For the text-containing cell, return its midpoint in (X, Y) coordinate format. 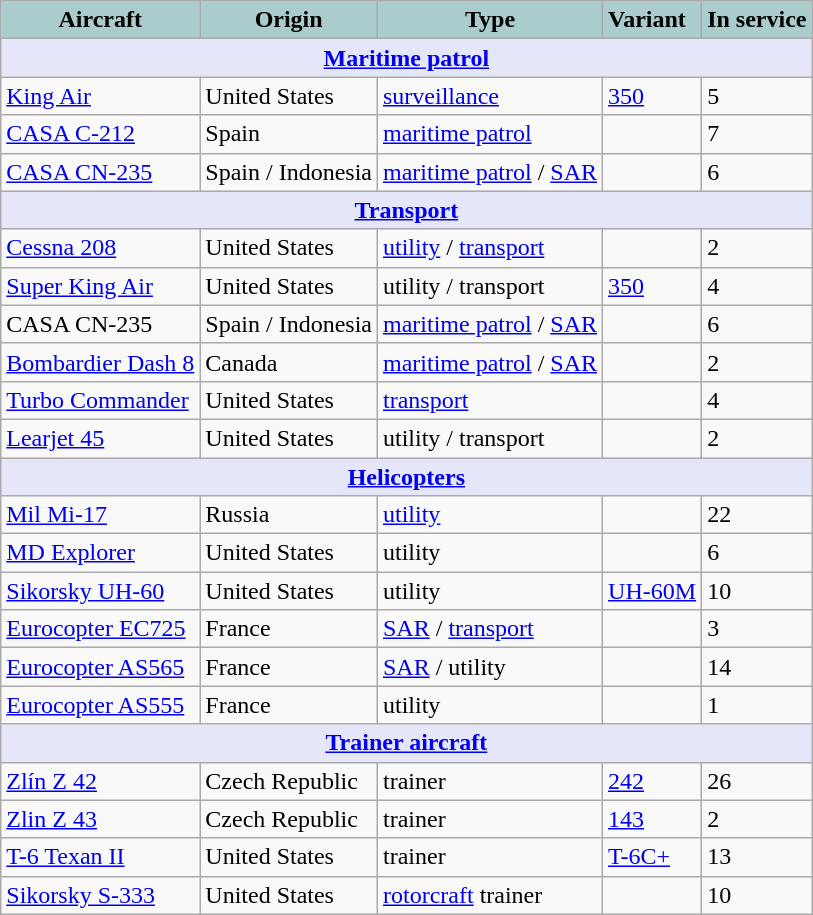
T-6C+ (652, 857)
Mil Mi-17 (100, 515)
Eurocopter EC725 (100, 629)
Origin (289, 20)
Learjet 45 (100, 438)
MD Explorer (100, 553)
Helicopters (406, 477)
rotorcraft trainer (490, 895)
Cessna 208 (100, 248)
Trainer aircraft (406, 743)
CASA C-212 (100, 134)
UH-60M (652, 591)
Transport (406, 210)
Maritime patrol (406, 58)
13 (757, 857)
7 (757, 134)
King Air (100, 96)
transport (490, 400)
Aircraft (100, 20)
maritime patrol (490, 134)
Canada (289, 362)
SAR / utility (490, 667)
Zlín Z 42 (100, 781)
Bombardier Dash 8 (100, 362)
5 (757, 96)
Eurocopter AS565 (100, 667)
Variant (652, 20)
14 (757, 667)
SAR / transport (490, 629)
Type (490, 20)
Super King Air (100, 286)
T-6 Texan II (100, 857)
surveillance (490, 96)
In service (757, 20)
Spain (289, 134)
Eurocopter AS555 (100, 705)
Sikorsky S-333 (100, 895)
26 (757, 781)
242 (652, 781)
Russia (289, 515)
143 (652, 819)
Zlin Z 43 (100, 819)
3 (757, 629)
Turbo Commander (100, 400)
22 (757, 515)
Sikorsky UH-60 (100, 591)
1 (757, 705)
